Locate the cell with the specified text and output its [x, y] center coordinate. 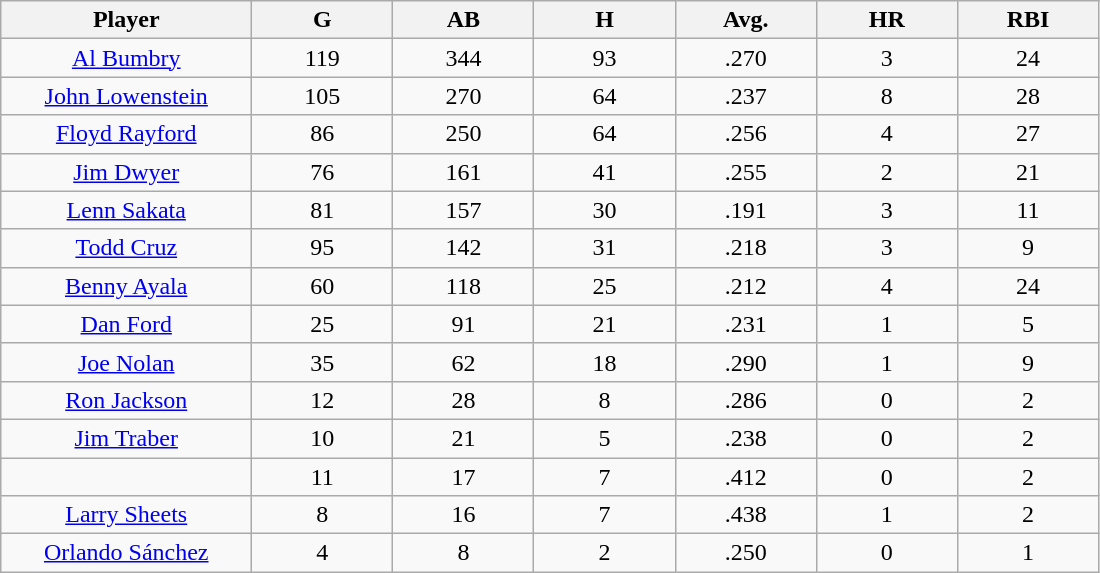
Lenn Sakata [126, 210]
RBI [1028, 20]
35 [322, 362]
G [322, 20]
Player [126, 20]
Floyd Rayford [126, 134]
142 [464, 248]
86 [322, 134]
.238 [746, 438]
31 [604, 248]
.191 [746, 210]
HR [886, 20]
62 [464, 362]
Jim Dwyer [126, 172]
118 [464, 286]
119 [322, 58]
17 [464, 477]
18 [604, 362]
Avg. [746, 20]
60 [322, 286]
157 [464, 210]
161 [464, 172]
.290 [746, 362]
Dan Ford [126, 324]
30 [604, 210]
.237 [746, 96]
10 [322, 438]
27 [1028, 134]
.270 [746, 58]
76 [322, 172]
93 [604, 58]
250 [464, 134]
.286 [746, 400]
95 [322, 248]
H [604, 20]
.412 [746, 477]
91 [464, 324]
Joe Nolan [126, 362]
Benny Ayala [126, 286]
81 [322, 210]
16 [464, 515]
Todd Cruz [126, 248]
105 [322, 96]
.218 [746, 248]
270 [464, 96]
Ron Jackson [126, 400]
AB [464, 20]
Larry Sheets [126, 515]
.255 [746, 172]
Jim Traber [126, 438]
344 [464, 58]
.231 [746, 324]
.438 [746, 515]
.256 [746, 134]
Al Bumbry [126, 58]
Orlando Sánchez [126, 553]
John Lowenstein [126, 96]
12 [322, 400]
41 [604, 172]
.212 [746, 286]
.250 [746, 553]
